Identify which cell holds the provided text, then report its [x, y] central coordinate. 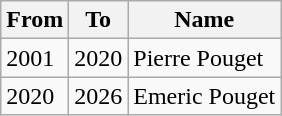
To [98, 20]
Pierre Pouget [204, 58]
Name [204, 20]
2026 [98, 96]
2001 [35, 58]
From [35, 20]
Emeric Pouget [204, 96]
